Locate the cell with the specified text and output its (x, y) center coordinate. 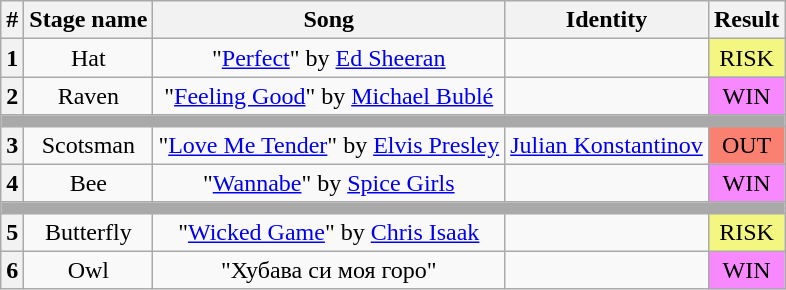
2 (12, 96)
# (12, 20)
Julian Konstantinov (607, 145)
"Хубава си моя горо" (329, 270)
5 (12, 232)
Butterfly (88, 232)
Song (329, 20)
"Perfect" by Ed Sheeran (329, 58)
Raven (88, 96)
Owl (88, 270)
"Wicked Game" by Chris Isaak (329, 232)
4 (12, 183)
Hat (88, 58)
OUT (746, 145)
Scotsman (88, 145)
"Wannabe" by Spice Girls (329, 183)
Identity (607, 20)
Bee (88, 183)
Stage name (88, 20)
6 (12, 270)
Result (746, 20)
1 (12, 58)
"Love Me Tender" by Elvis Presley (329, 145)
"Feeling Good" by Michael Bublé (329, 96)
3 (12, 145)
